From the cell containing the given text, extract its center point as [x, y] coordinate. 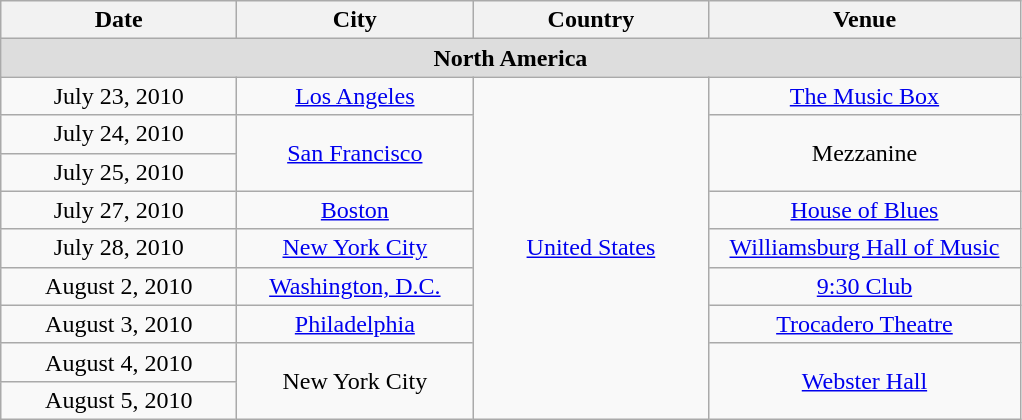
9:30 Club [864, 286]
United States [591, 248]
North America [510, 58]
August 3, 2010 [119, 324]
August 5, 2010 [119, 400]
July 27, 2010 [119, 210]
Philadelphia [355, 324]
Boston [355, 210]
City [355, 20]
July 24, 2010 [119, 134]
House of Blues [864, 210]
July 28, 2010 [119, 248]
Los Angeles [355, 96]
Webster Hall [864, 381]
San Francisco [355, 153]
Washington, D.C. [355, 286]
Williamsburg Hall of Music [864, 248]
August 4, 2010 [119, 362]
August 2, 2010 [119, 286]
Date [119, 20]
July 23, 2010 [119, 96]
Trocadero Theatre [864, 324]
Venue [864, 20]
July 25, 2010 [119, 172]
The Music Box [864, 96]
Mezzanine [864, 153]
Country [591, 20]
